Determine the (X, Y) coordinate at the center of the cell enclosing the given text.  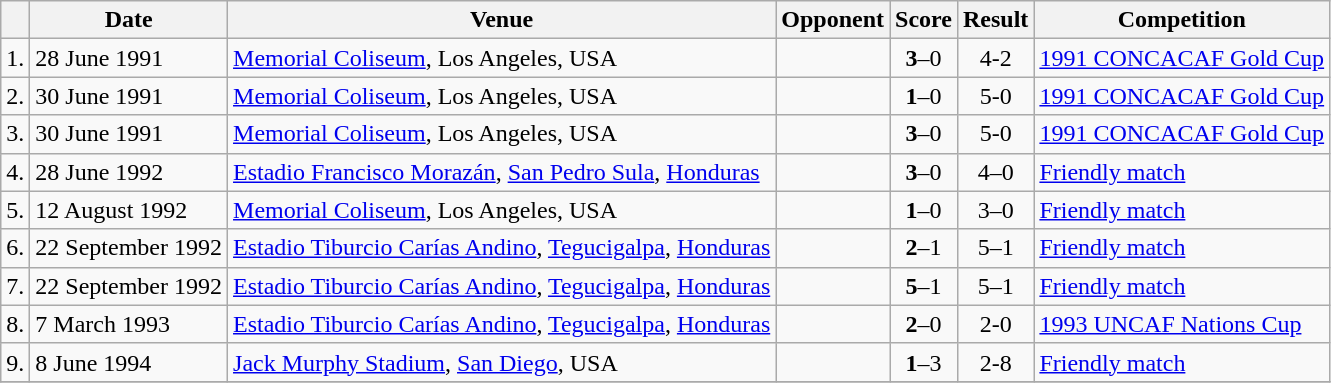
Venue (502, 20)
Jack Murphy Stadium, San Diego, USA (502, 362)
4-2 (995, 58)
Result (995, 20)
28 June 1992 (129, 172)
Competition (1182, 20)
Estadio Francisco Morazán, San Pedro Sula, Honduras (502, 172)
2. (16, 96)
4. (16, 172)
2–0 (924, 324)
1993 UNCAF Nations Cup (1182, 324)
1. (16, 58)
5. (16, 210)
Opponent (833, 20)
2-0 (995, 324)
Score (924, 20)
7 March 1993 (129, 324)
4–0 (995, 172)
3. (16, 134)
2–1 (924, 248)
1–3 (924, 362)
28 June 1991 (129, 58)
7. (16, 286)
8 June 1994 (129, 362)
12 August 1992 (129, 210)
Date (129, 20)
6. (16, 248)
8. (16, 324)
9. (16, 362)
2-8 (995, 362)
